Output the [x, y] coordinate of the center of the cell containing the given text.  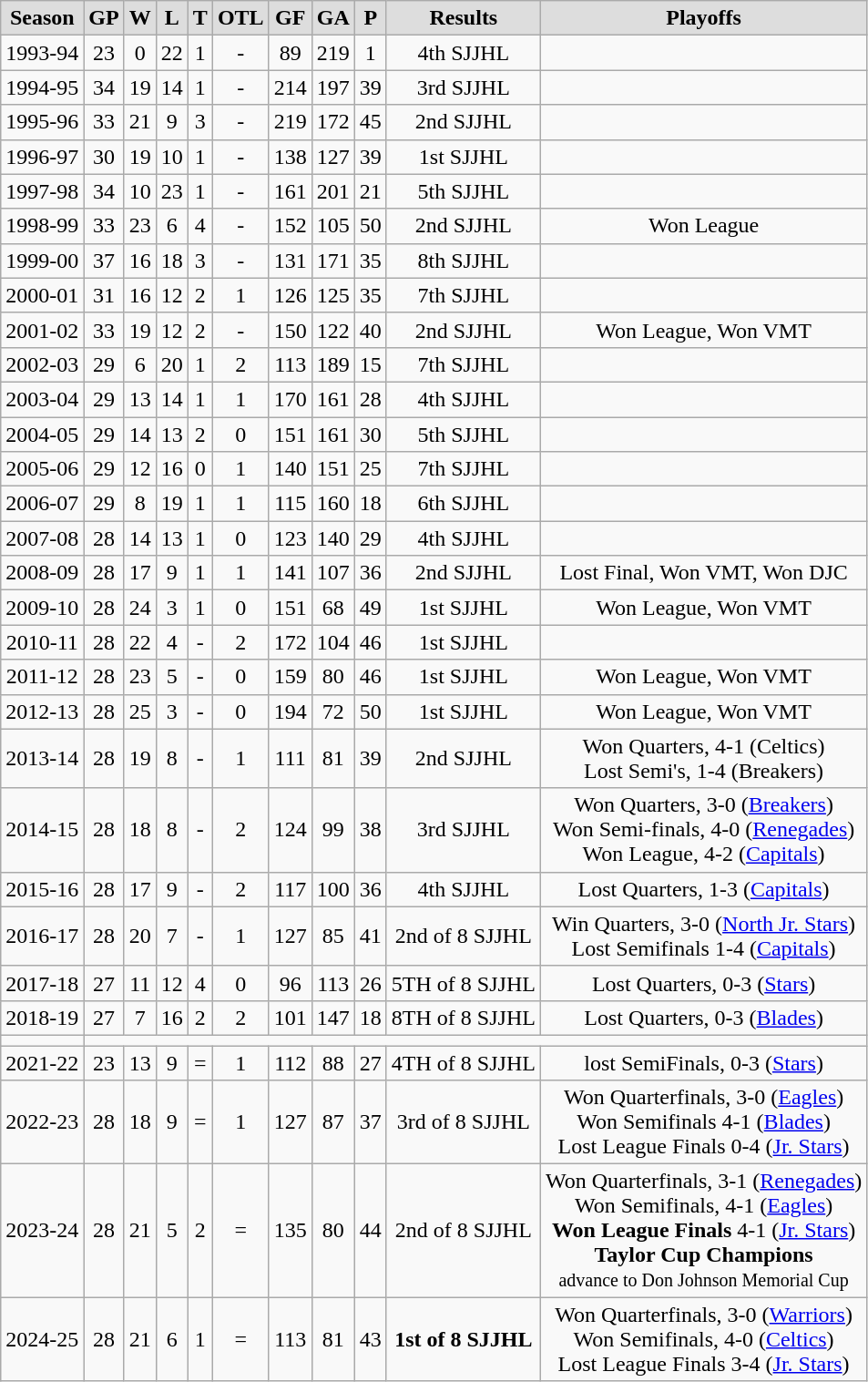
126 [290, 295]
2013-14 [42, 758]
159 [290, 677]
6th SJJHL [463, 504]
122 [333, 330]
L [171, 18]
Lost Final, Won VMT, Won DJC [703, 573]
2017-18 [42, 983]
GF [290, 18]
8th SJJHL [463, 261]
171 [333, 261]
40 [370, 330]
111 [290, 758]
189 [333, 364]
W [140, 18]
1997-98 [42, 191]
2001-02 [42, 330]
135 [290, 1231]
214 [290, 87]
OTL [240, 18]
99 [333, 830]
2021-22 [42, 1063]
117 [290, 889]
112 [290, 1063]
2014-15 [42, 830]
96 [290, 983]
107 [333, 573]
131 [290, 261]
104 [333, 642]
Won League [703, 226]
2018-19 [42, 1018]
105 [333, 226]
Lost Quarters, 0-3 (Stars) [703, 983]
5TH of 8 SJJHL [463, 983]
1998-99 [42, 226]
Won Quarterfinals, 3-0 (Warriors)Won Semifinals, 4-0 (Celtics)Lost League Finals 3-4 (Jr. Stars) [703, 1339]
GP [104, 18]
Playoffs [703, 18]
49 [370, 608]
24 [140, 608]
Won Quarters, 4-1 (Celtics) Lost Semi's, 1-4 (Breakers) [703, 758]
lost SemiFinals, 0-3 (Stars) [703, 1063]
68 [333, 608]
Lost Quarters, 0-3 (Blades) [703, 1018]
2009-10 [42, 608]
194 [290, 711]
124 [290, 830]
45 [370, 122]
1st of 8 SJJHL [463, 1339]
15 [370, 364]
2008-09 [42, 573]
26 [370, 983]
100 [333, 889]
1996-97 [42, 157]
2005-06 [42, 469]
1994-95 [42, 87]
2000-01 [42, 295]
2024-25 [42, 1339]
88 [333, 1063]
85 [333, 937]
2012-13 [42, 711]
T [200, 18]
2015-16 [42, 889]
4TH of 8 SJJHL [463, 1063]
2006-07 [42, 504]
2011-12 [42, 677]
160 [333, 504]
2023-24 [42, 1231]
1995-96 [42, 122]
P [370, 18]
115 [290, 504]
Won Quarterfinals, 3-0 (Eagles)Won Semifinals 4-1 (Blades)Lost League Finals 0-4 (Jr. Stars) [703, 1122]
2016-17 [42, 937]
123 [290, 538]
1999-00 [42, 261]
11 [140, 983]
2007-08 [42, 538]
201 [333, 191]
Won Quarters, 3-0 (Breakers)Won Semi-finals, 4-0 (Renegades)Won League, 4-2 (Capitals) [703, 830]
152 [290, 226]
Lost Quarters, 1-3 (Capitals) [703, 889]
3rd of 8 SJJHL [463, 1122]
2004-05 [42, 435]
GA [333, 18]
Results [463, 18]
Season [42, 18]
89 [290, 53]
72 [333, 711]
197 [333, 87]
1993-94 [42, 53]
147 [333, 1018]
44 [370, 1231]
2022-23 [42, 1122]
Win Quarters, 3-0 (North Jr. Stars)Lost Semifinals 1-4 (Capitals) [703, 937]
101 [290, 1018]
43 [370, 1339]
2010-11 [42, 642]
138 [290, 157]
8TH of 8 SJJHL [463, 1018]
41 [370, 937]
2002-03 [42, 364]
150 [290, 330]
38 [370, 830]
170 [290, 399]
31 [104, 295]
141 [290, 573]
87 [333, 1122]
2003-04 [42, 399]
125 [333, 295]
